Determine the (x, y) coordinate at the center of the cell enclosing the given text.  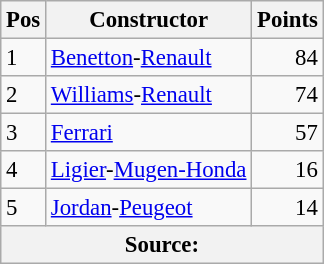
16 (288, 170)
Constructor (149, 20)
3 (24, 133)
Pos (24, 20)
1 (24, 58)
Source: (162, 245)
Benetton-Renault (149, 58)
Ferrari (149, 133)
2 (24, 95)
5 (24, 208)
Williams-Renault (149, 95)
4 (24, 170)
Ligier-Mugen-Honda (149, 170)
84 (288, 58)
14 (288, 208)
Jordan-Peugeot (149, 208)
74 (288, 95)
Points (288, 20)
57 (288, 133)
